Detect which cell encompasses the target text, then output its (x, y) center coordinate. 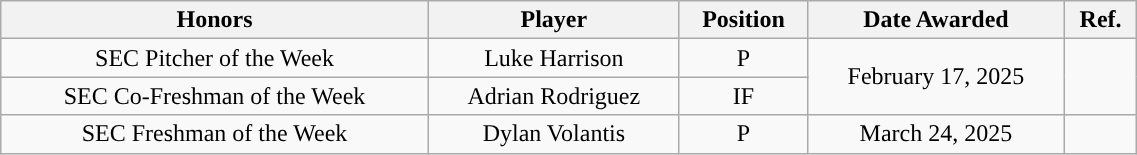
SEC Freshman of the Week (215, 134)
SEC Co-Freshman of the Week (215, 96)
March 24, 2025 (936, 134)
Honors (215, 20)
Player (554, 20)
Adrian Rodriguez (554, 96)
SEC Pitcher of the Week (215, 58)
Date Awarded (936, 20)
Luke Harrison (554, 58)
February 17, 2025 (936, 77)
IF (743, 96)
Dylan Volantis (554, 134)
Position (743, 20)
Ref. (1100, 20)
